Search for the cell housing the specified text and yield its [x, y] center coordinate. 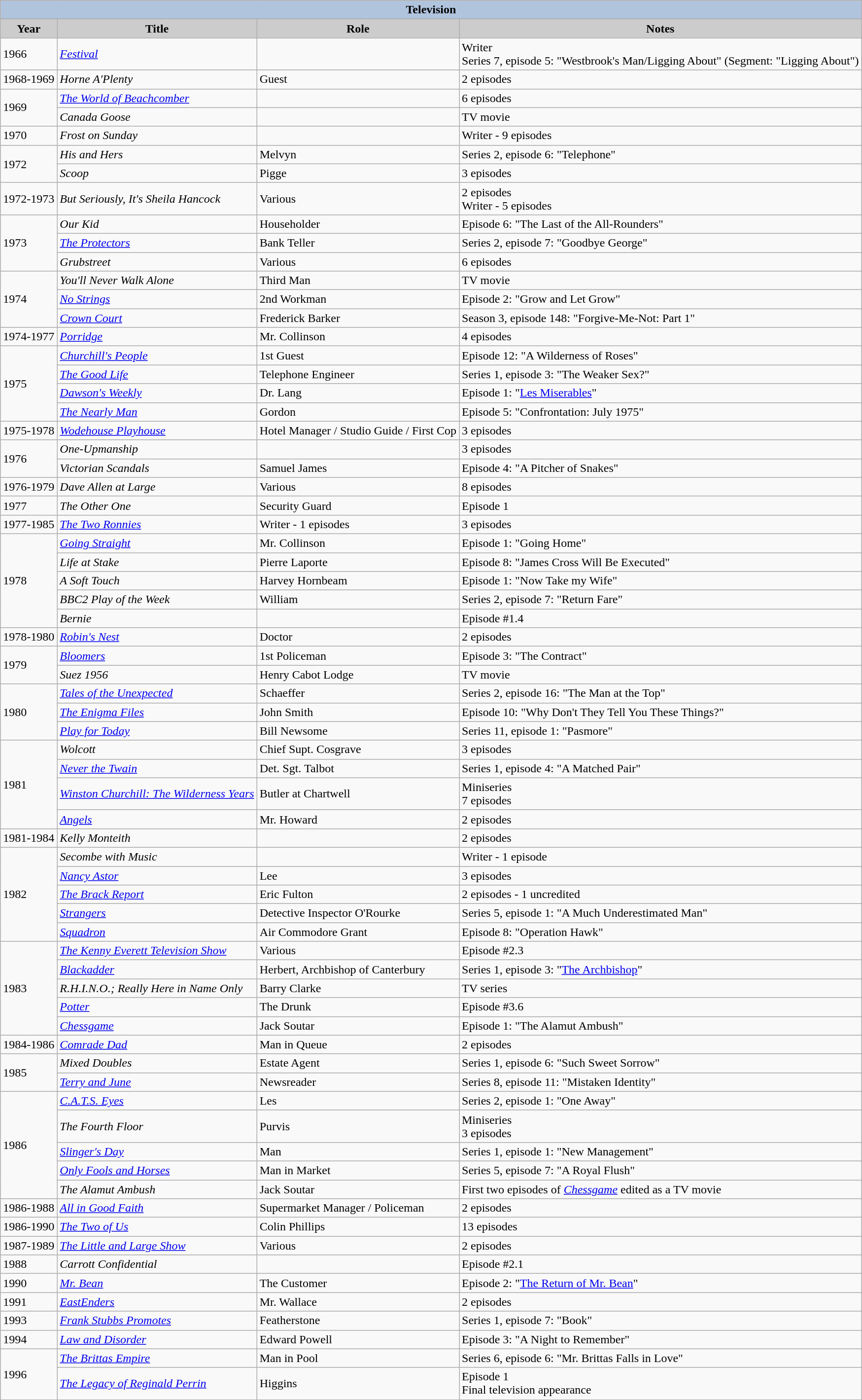
Writer Series 7, episode 5: "Westbrook's Man/Ligging About" (Segment: "Ligging About") [660, 54]
John Smith [358, 712]
Telephone Engineer [358, 374]
Series 1, episode 3: "The Weaker Sex?" [660, 374]
1993 [29, 1321]
Robin's Nest [157, 637]
Doctor [358, 637]
Play for Today [157, 731]
1990 [29, 1283]
Newsreader [358, 1082]
Frederick Barker [358, 318]
Going Straight [157, 543]
1988 [29, 1264]
Series 5, episode 7: "A Royal Flush" [660, 1170]
Porridge [157, 337]
1974-1977 [29, 337]
Episode 1: "The Alamut Ambush" [660, 1026]
1983 [29, 988]
1972-1973 [29, 198]
Purvis [358, 1126]
Barry Clarke [358, 988]
Series 2, episode 7: "Goodbye George" [660, 243]
Featherstone [358, 1321]
Man in Queue [358, 1044]
1977 [29, 505]
Festival [157, 54]
1996 [29, 1374]
Only Fools and Horses [157, 1170]
Law and Disorder [157, 1339]
Samuel James [358, 468]
Episode #3.6 [660, 1007]
Series 1, episode 1: "New Management" [660, 1151]
Episode 1: "Now Take my Wife" [660, 581]
Herbert, Archbishop of Canterbury [358, 969]
Mr. Bean [157, 1283]
Supermarket Manager / Policeman [358, 1208]
Lee [358, 875]
Role [358, 29]
Episode 2: "Grow and Let Grow" [660, 299]
Episode 4: "A Pitcher of Snakes" [660, 468]
1982 [29, 894]
Eric Fulton [358, 895]
BBC2 Play of the Week [157, 600]
A Soft Touch [157, 581]
Householder [358, 224]
Higgins [358, 1384]
Life at Stake [157, 562]
1975-1978 [29, 431]
Episode 3: "The Contract" [660, 656]
Episode #2.1 [660, 1264]
Episode 8: "Operation Hawk" [660, 932]
Crown Court [157, 318]
1978 [29, 580]
Series 2, episode 16: "The Man at the Top" [660, 693]
Miniseries 7 episodes [660, 794]
Series 5, episode 1: "A Much Underestimated Man" [660, 913]
The Little and Large Show [157, 1246]
Series 1, episode 7: "Book" [660, 1321]
Gordon [358, 412]
Carrott Confidential [157, 1264]
The Protectors [157, 243]
R.H.I.N.O.; Really Here in Name Only [157, 988]
Wolcott [157, 750]
The Drunk [358, 1007]
Angels [157, 819]
1981-1984 [29, 838]
The World of Beachcomber [157, 98]
Wodehouse Playhouse [157, 431]
Title [157, 29]
Man [358, 1151]
1972 [29, 164]
2 episodes Writer - 5 episodes [660, 198]
1979 [29, 665]
Episode 1 [660, 505]
1986-1990 [29, 1227]
1977-1985 [29, 524]
Our Kid [157, 224]
Canada Goose [157, 117]
Dr. Lang [358, 393]
Series 1, episode 6: "Such Sweet Sorrow" [660, 1063]
Air Commodore Grant [358, 932]
Episode #1.4 [660, 618]
Edward Powell [358, 1339]
Miniseries 3 episodes [660, 1126]
The Two Ronnies [157, 524]
Guest [358, 79]
1973 [29, 243]
Security Guard [358, 505]
Tales of the Unexpected [157, 693]
Les [358, 1101]
8 episodes [660, 487]
Churchill's People [157, 356]
Writer - 1 episode [660, 857]
Slinger's Day [157, 1151]
Episode 1 Final television appearance [660, 1384]
1984-1986 [29, 1044]
Mr. Wallace [358, 1302]
Harvey Hornbeam [358, 581]
1986-1988 [29, 1208]
13 episodes [660, 1227]
1978-1980 [29, 637]
Pierre Laporte [358, 562]
Episode 6: "The Last of the All-Rounders" [660, 224]
The Two of Us [157, 1227]
No Strings [157, 299]
The Enigma Files [157, 712]
All in Good Faith [157, 1208]
Writer - 1 episodes [358, 524]
Bloomers [157, 656]
Victorian Scandals [157, 468]
Third Man [358, 281]
Writer - 9 episodes [660, 136]
2nd Workman [358, 299]
1974 [29, 299]
One-Upmanship [157, 449]
The Legacy of Reginald Perrin [157, 1384]
Episode #2.3 [660, 951]
Dave Allen at Large [157, 487]
1986 [29, 1145]
C.A.T.S. Eyes [157, 1101]
1975 [29, 384]
Never the Twain [157, 768]
Chessgame [157, 1026]
Frost on Sunday [157, 136]
William [358, 600]
Series 2, episode 6: "Telephone" [660, 154]
Series 1, episode 3: "The Archbishop" [660, 969]
Nancy Astor [157, 875]
TV series [660, 988]
Series 2, episode 7: "Return Fare" [660, 600]
Suez 1956 [157, 675]
Strangers [157, 913]
The Good Life [157, 374]
Potter [157, 1007]
1966 [29, 54]
Episode 1: "Les Miserables" [660, 393]
Episode 12: "A Wilderness of Roses" [660, 356]
Series 8, episode 11: "Mistaken Identity" [660, 1082]
Estate Agent [358, 1063]
Melvyn [358, 154]
Series 2, episode 1: "One Away" [660, 1101]
The Brack Report [157, 895]
1976 [29, 459]
You'll Never Walk Alone [157, 281]
Comrade Dad [157, 1044]
4 episodes [660, 337]
Colin Phillips [358, 1227]
Series 6, episode 6: "Mr. Brittas Falls in Love" [660, 1358]
Bank Teller [358, 243]
Kelly Monteith [157, 838]
Notes [660, 29]
1st Policeman [358, 656]
Winston Churchill: The Wilderness Years [157, 794]
Season 3, episode 148: "Forgive-Me-Not: Part 1" [660, 318]
Terry and June [157, 1082]
Secombe with Music [157, 857]
The Fourth Floor [157, 1126]
Episode 8: "James Cross Will Be Executed" [660, 562]
But Seriously, It's Sheila Hancock [157, 198]
The Customer [358, 1283]
Chief Supt. Cosgrave [358, 750]
Blackadder [157, 969]
Series 11, episode 1: "Pasmore" [660, 731]
Series 1, episode 4: "A Matched Pair" [660, 768]
Man in Market [358, 1170]
Episode 3: "A Night to Remember" [660, 1339]
Schaeffer [358, 693]
1st Guest [358, 356]
1987-1989 [29, 1246]
1976-1979 [29, 487]
1968-1969 [29, 79]
Hotel Manager / Studio Guide / First Cop [358, 431]
Butler at Chartwell [358, 794]
1980 [29, 712]
1994 [29, 1339]
Scoop [157, 173]
The Other One [157, 505]
1991 [29, 1302]
EastEnders [157, 1302]
The Kenny Everett Television Show [157, 951]
1969 [29, 108]
Bill Newsome [358, 731]
First two episodes of Chessgame edited as a TV movie [660, 1189]
The Alamut Ambush [157, 1189]
The Nearly Man [157, 412]
Detective Inspector O'Rourke [358, 913]
Pigge [358, 173]
2 episodes - 1 uncredited [660, 895]
Episode 1: "Going Home" [660, 543]
Television [431, 10]
1970 [29, 136]
Squadron [157, 932]
Grubstreet [157, 262]
Henry Cabot Lodge [358, 675]
Mr. Howard [358, 819]
1981 [29, 784]
Dawson's Weekly [157, 393]
His and Hers [157, 154]
The Brittas Empire [157, 1358]
Mixed Doubles [157, 1063]
Bernie [157, 618]
Horne A'Plenty [157, 79]
Year [29, 29]
Frank Stubbs Promotes [157, 1321]
1985 [29, 1073]
Episode 2: "The Return of Mr. Bean" [660, 1283]
Man in Pool [358, 1358]
Episode 10: "Why Don't They Tell You These Things?" [660, 712]
Det. Sgt. Talbot [358, 768]
Episode 5: "Confrontation: July 1975" [660, 412]
